Return the (x, y) coordinate for the center point of the cell that contains the specified text.  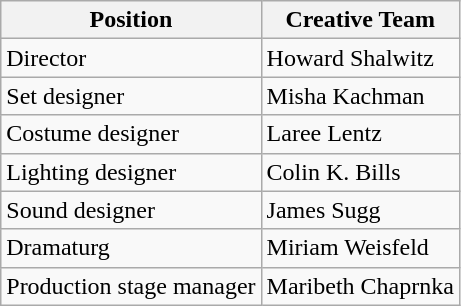
Position (131, 20)
Costume designer (131, 134)
Production stage manager (131, 286)
James Sugg (360, 210)
Colin K. Bills (360, 172)
Creative Team (360, 20)
Maribeth Chaprnka (360, 286)
Laree Lentz (360, 134)
Set designer (131, 96)
Sound designer (131, 210)
Dramaturg (131, 248)
Director (131, 58)
Howard Shalwitz (360, 58)
Lighting designer (131, 172)
Miriam Weisfeld (360, 248)
Misha Kachman (360, 96)
